Find where the given text appears and provide that cell's center as (x, y) coordinate. 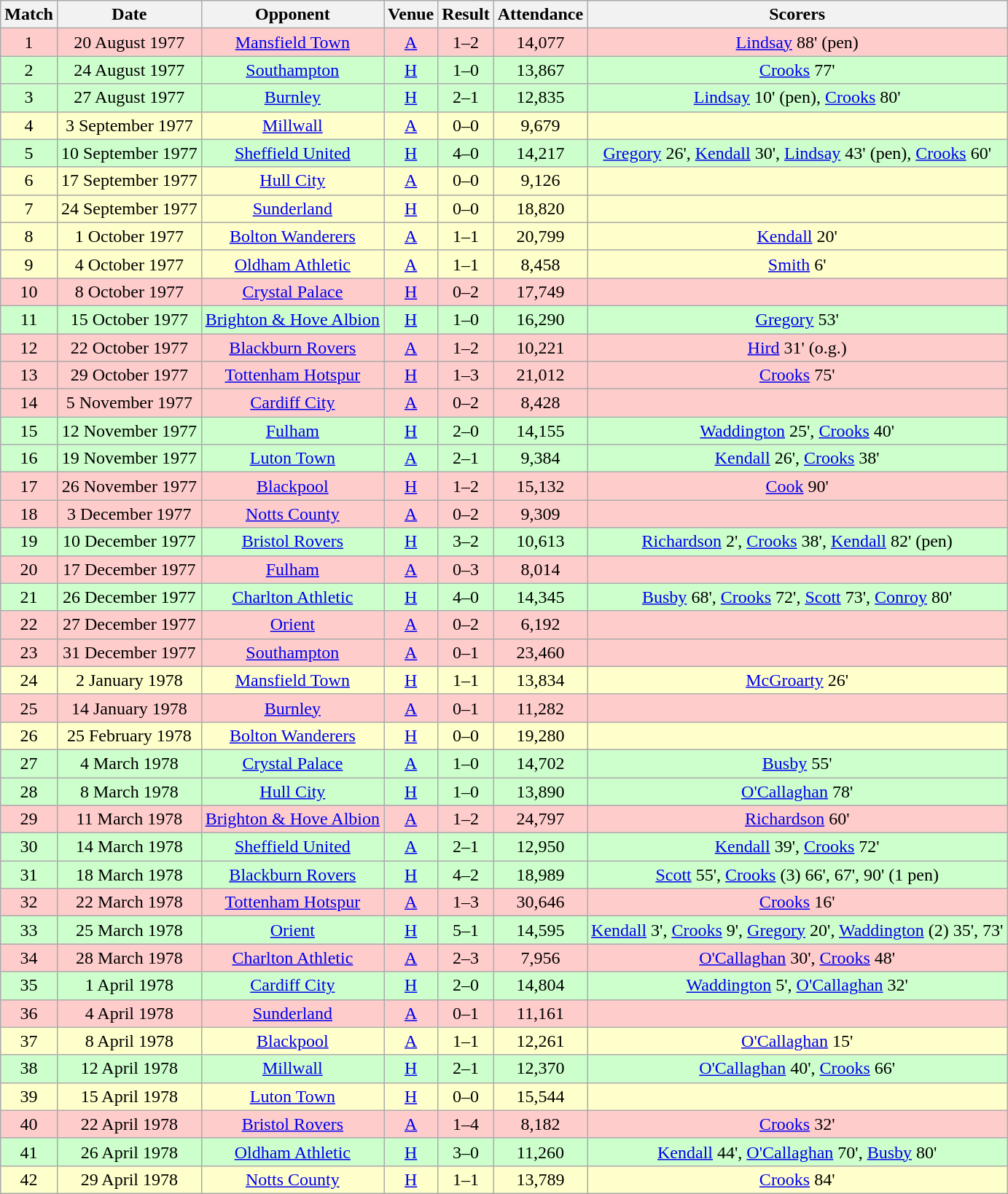
Venue (411, 15)
22 March 1978 (129, 902)
Crooks 84' (797, 1179)
41 (29, 1152)
17 (29, 486)
23,460 (540, 652)
15 October 1977 (129, 319)
17 December 1977 (129, 569)
Busby 68', Crooks 72', Scott 73', Conroy 80' (797, 597)
23 (29, 652)
26 December 1977 (129, 597)
Smith 6' (797, 264)
1–4 (466, 1124)
Hird 31' (o.g.) (797, 348)
Crooks 32' (797, 1124)
Lindsay 10' (pen), Crooks 80' (797, 98)
29 October 1977 (129, 375)
4–2 (466, 875)
27 (29, 763)
14,155 (540, 431)
16 (29, 459)
24 (29, 680)
14 March 1978 (129, 847)
5–1 (466, 930)
Cook 90' (797, 486)
17 September 1977 (129, 181)
6 (29, 181)
8,014 (540, 569)
Date (129, 15)
3 (29, 98)
14,217 (540, 153)
18 March 1978 (129, 875)
13,789 (540, 1179)
1 April 1978 (129, 986)
Richardson 60' (797, 819)
42 (29, 1179)
13 (29, 375)
13,834 (540, 680)
25 February 1978 (129, 735)
22 (29, 625)
Kendall 20' (797, 236)
12,261 (540, 1041)
38 (29, 1069)
Kendall 39', Crooks 72' (797, 847)
2 (29, 70)
18,820 (540, 208)
31 December 1977 (129, 652)
24 August 1977 (129, 70)
Attendance (540, 15)
Crooks 77' (797, 70)
12,835 (540, 98)
14 January 1978 (129, 708)
Waddington 25', Crooks 40' (797, 431)
22 April 1978 (129, 1124)
Waddington 5', O'Callaghan 32' (797, 986)
10,613 (540, 542)
20,799 (540, 236)
18,989 (540, 875)
9,679 (540, 125)
5 November 1977 (129, 403)
25 (29, 708)
8 April 1978 (129, 1041)
Crooks 75' (797, 375)
O'Callaghan 30', Crooks 48' (797, 958)
11,282 (540, 708)
27 December 1977 (129, 625)
29 April 1978 (129, 1179)
32 (29, 902)
26 April 1978 (129, 1152)
Gregory 26', Kendall 30', Lindsay 43' (pen), Crooks 60' (797, 153)
39 (29, 1096)
13,890 (540, 791)
12,370 (540, 1069)
Richardson 2', Crooks 38', Kendall 82' (pen) (797, 542)
34 (29, 958)
7,956 (540, 958)
Scorers (797, 15)
17,749 (540, 292)
16,290 (540, 319)
6,192 (540, 625)
15,132 (540, 486)
12 November 1977 (129, 431)
33 (29, 930)
O'Callaghan 15' (797, 1041)
Busby 55' (797, 763)
11 March 1978 (129, 819)
1 October 1977 (129, 236)
McGroarty 26' (797, 680)
27 August 1977 (129, 98)
12 April 1978 (129, 1069)
19,280 (540, 735)
4 April 1978 (129, 1013)
24 September 1977 (129, 208)
4 (29, 125)
15,544 (540, 1096)
Result (466, 15)
30 (29, 847)
10 (29, 292)
22 October 1977 (129, 348)
9,384 (540, 459)
5 (29, 153)
18 (29, 514)
26 (29, 735)
9,126 (540, 181)
Gregory 53' (797, 319)
12,950 (540, 847)
14,804 (540, 986)
1 (29, 42)
29 (29, 819)
11,260 (540, 1152)
4 October 1977 (129, 264)
Opponent (292, 15)
10,221 (540, 348)
Kendall 3', Crooks 9', Gregory 20', Waddington (2) 35', 73' (797, 930)
26 November 1977 (129, 486)
14,077 (540, 42)
37 (29, 1041)
11 (29, 319)
0–3 (466, 569)
10 September 1977 (129, 153)
19 November 1977 (129, 459)
Lindsay 88' (pen) (797, 42)
10 December 1977 (129, 542)
11,161 (540, 1013)
8,428 (540, 403)
35 (29, 986)
14,345 (540, 597)
30,646 (540, 902)
4 March 1978 (129, 763)
8,182 (540, 1124)
2 January 1978 (129, 680)
Kendall 44', O'Callaghan 70', Busby 80' (797, 1152)
7 (29, 208)
20 August 1977 (129, 42)
14,702 (540, 763)
3 December 1977 (129, 514)
O'Callaghan 78' (797, 791)
28 March 1978 (129, 958)
3–2 (466, 542)
14,595 (540, 930)
28 (29, 791)
9,309 (540, 514)
Match (29, 15)
O'Callaghan 40', Crooks 66' (797, 1069)
21 (29, 597)
20 (29, 569)
8,458 (540, 264)
21,012 (540, 375)
8 March 1978 (129, 791)
Scott 55', Crooks (3) 66', 67', 90' (1 pen) (797, 875)
13,867 (540, 70)
3–0 (466, 1152)
9 (29, 264)
12 (29, 348)
24,797 (540, 819)
Kendall 26', Crooks 38' (797, 459)
36 (29, 1013)
8 October 1977 (129, 292)
15 April 1978 (129, 1096)
19 (29, 542)
15 (29, 431)
31 (29, 875)
2–3 (466, 958)
8 (29, 236)
14 (29, 403)
Crooks 16' (797, 902)
40 (29, 1124)
25 March 1978 (129, 930)
3 September 1977 (129, 125)
